Search for the cell housing the specified text and yield its (X, Y) center coordinate. 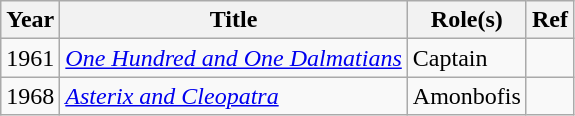
One Hundred and One Dalmatians (234, 58)
Asterix and Cleopatra (234, 96)
Title (234, 20)
1961 (30, 58)
1968 (30, 96)
Role(s) (466, 20)
Amonbofis (466, 96)
Captain (466, 58)
Ref (550, 20)
Year (30, 20)
